For the text-containing cell, return its midpoint in (X, Y) coordinate format. 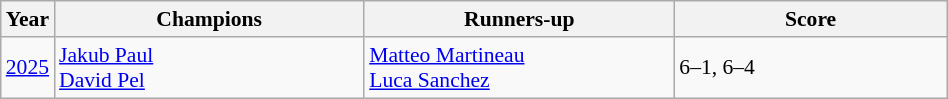
Champions (209, 19)
6–1, 6–4 (810, 68)
Score (810, 19)
Jakub Paul David Pel (209, 68)
Matteo Martineau Luca Sanchez (519, 68)
Year (28, 19)
2025 (28, 68)
Runners-up (519, 19)
